Find where the given text appears and provide that cell's center as (X, Y) coordinate. 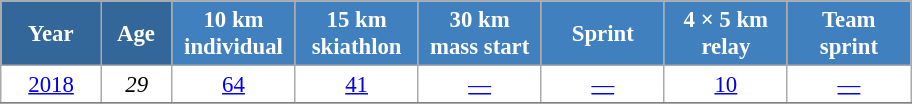
29 (136, 85)
4 × 5 km relay (726, 34)
64 (234, 85)
10 km individual (234, 34)
15 km skiathlon (356, 34)
41 (356, 85)
Team sprint (848, 34)
2018 (52, 85)
10 (726, 85)
Sprint (602, 34)
30 km mass start (480, 34)
Age (136, 34)
Year (52, 34)
